Provide the (x, y) coordinate of the cell's center where the given text is located.  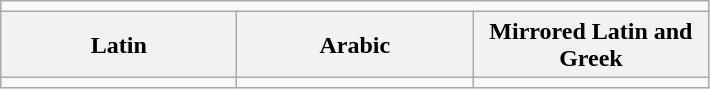
Arabic (355, 44)
Mirrored Latin and Greek (591, 44)
Latin (119, 44)
